Search for the cell housing the specified text and yield its (x, y) center coordinate. 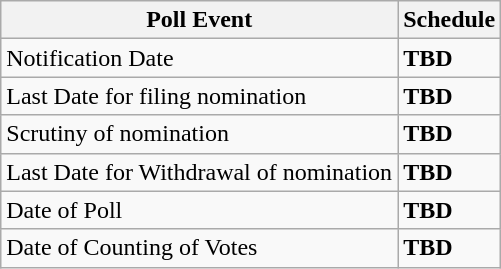
Last Date for filing nomination (200, 96)
Poll Event (200, 20)
Schedule (450, 20)
Last Date for Withdrawal of nomination (200, 172)
Date of Counting of Votes (200, 248)
Date of Poll (200, 210)
Notification Date (200, 58)
Scrutiny of nomination (200, 134)
